Identify which cell holds the provided text, then report its (x, y) central coordinate. 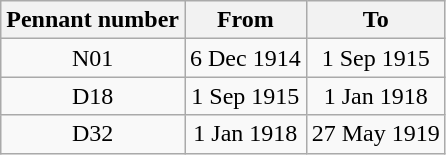
27 May 1919 (376, 134)
D18 (93, 96)
From (245, 20)
To (376, 20)
6 Dec 1914 (245, 58)
Pennant number (93, 20)
N01 (93, 58)
D32 (93, 134)
